Identify which cell holds the provided text, then report its (x, y) central coordinate. 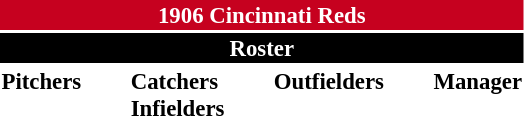
Roster (262, 48)
1906 Cincinnati Reds (262, 15)
